Extract the (x, y) coordinate from the center of the cell holding the provided text.  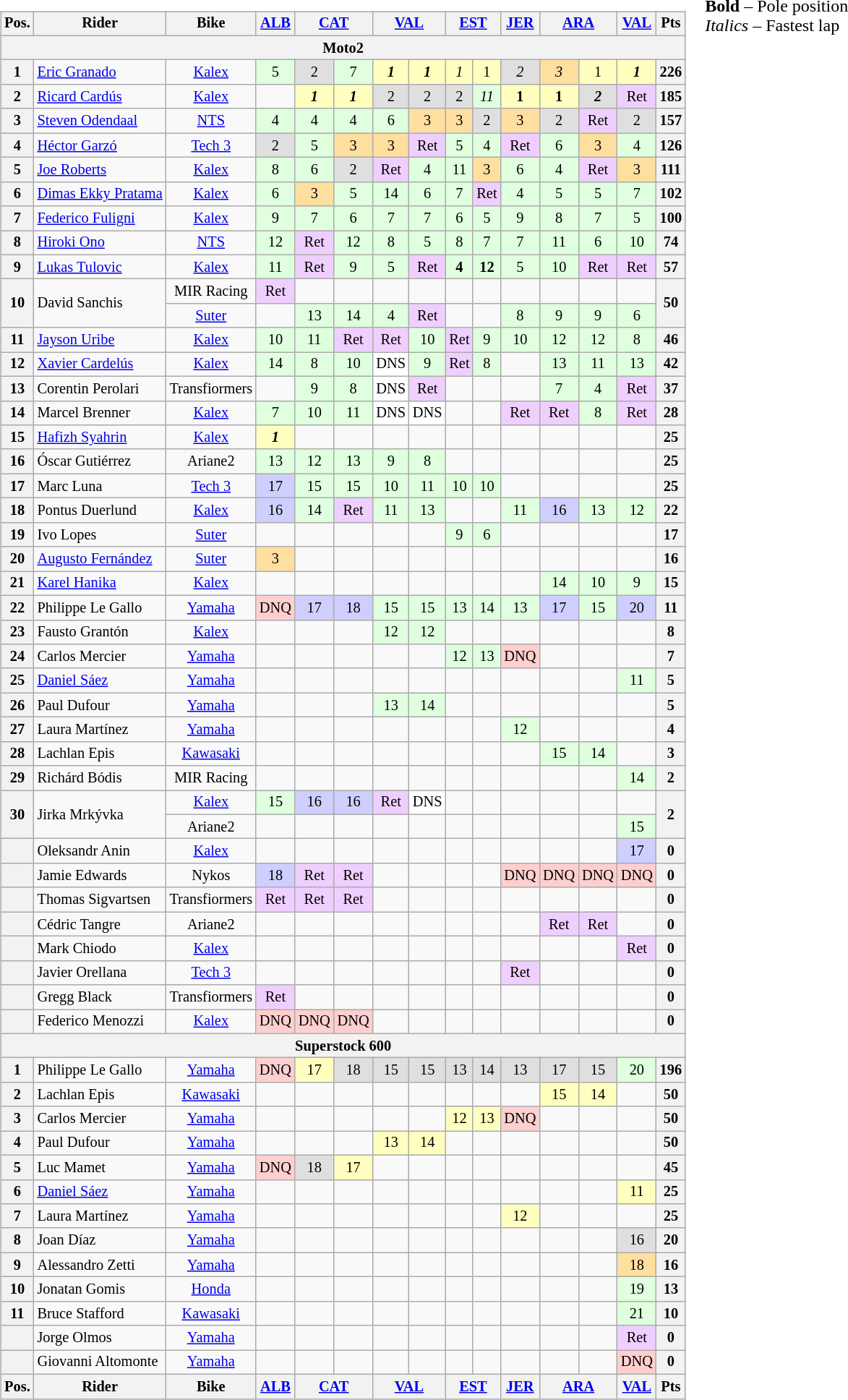
100 (671, 218)
Jamie Edwards (100, 876)
23 (17, 632)
Fausto Grantón (100, 632)
Jonatan Gomis (100, 1289)
102 (671, 194)
196 (671, 1070)
74 (671, 243)
45 (671, 1167)
Hafizh Syahrin (100, 437)
Superstock 600 (343, 1046)
Joan Díaz (100, 1240)
226 (671, 72)
24 (17, 657)
30 (17, 814)
Jayson Uribe (100, 340)
57 (671, 267)
Gregg Black (100, 997)
Ivo Lopes (100, 534)
Federico Fuligni (100, 218)
Joe Roberts (100, 170)
Pontus Duerlund (100, 511)
Eric Granado (100, 72)
46 (671, 340)
27 (17, 730)
Ricard Cardús (100, 97)
Jirka Mrkývka (100, 814)
Augusto Fernández (100, 559)
Federico Menozzi (100, 1022)
26 (17, 705)
Oleksandr Anin (100, 851)
Nykos (211, 876)
111 (671, 170)
157 (671, 121)
Héctor Garzó (100, 145)
Bruce Stafford (100, 1313)
Dimas Ekky Pratama (100, 194)
Jorge Olmos (100, 1338)
126 (671, 145)
Richárd Bódis (100, 778)
David Sanchis (100, 304)
42 (671, 364)
Luc Mamet (100, 1167)
Corentin Perolari (100, 388)
Marc Luna (100, 486)
Javier Orellana (100, 973)
Karel Hanika (100, 584)
Mark Chiodo (100, 949)
Hiroki Ono (100, 243)
Giovanni Altomonte (100, 1362)
Honda (211, 1289)
185 (671, 97)
Lukas Tulovic (100, 267)
Marcel Brenner (100, 413)
Alessandro Zetti (100, 1265)
Moto2 (343, 48)
Thomas Sigvartsen (100, 900)
37 (671, 388)
Óscar Gutiérrez (100, 461)
Steven Odendaal (100, 121)
Cédric Tangre (100, 924)
29 (17, 778)
Xavier Cardelús (100, 364)
